Capture the cell that displays the provided text and extract its (X, Y) central coordinate. 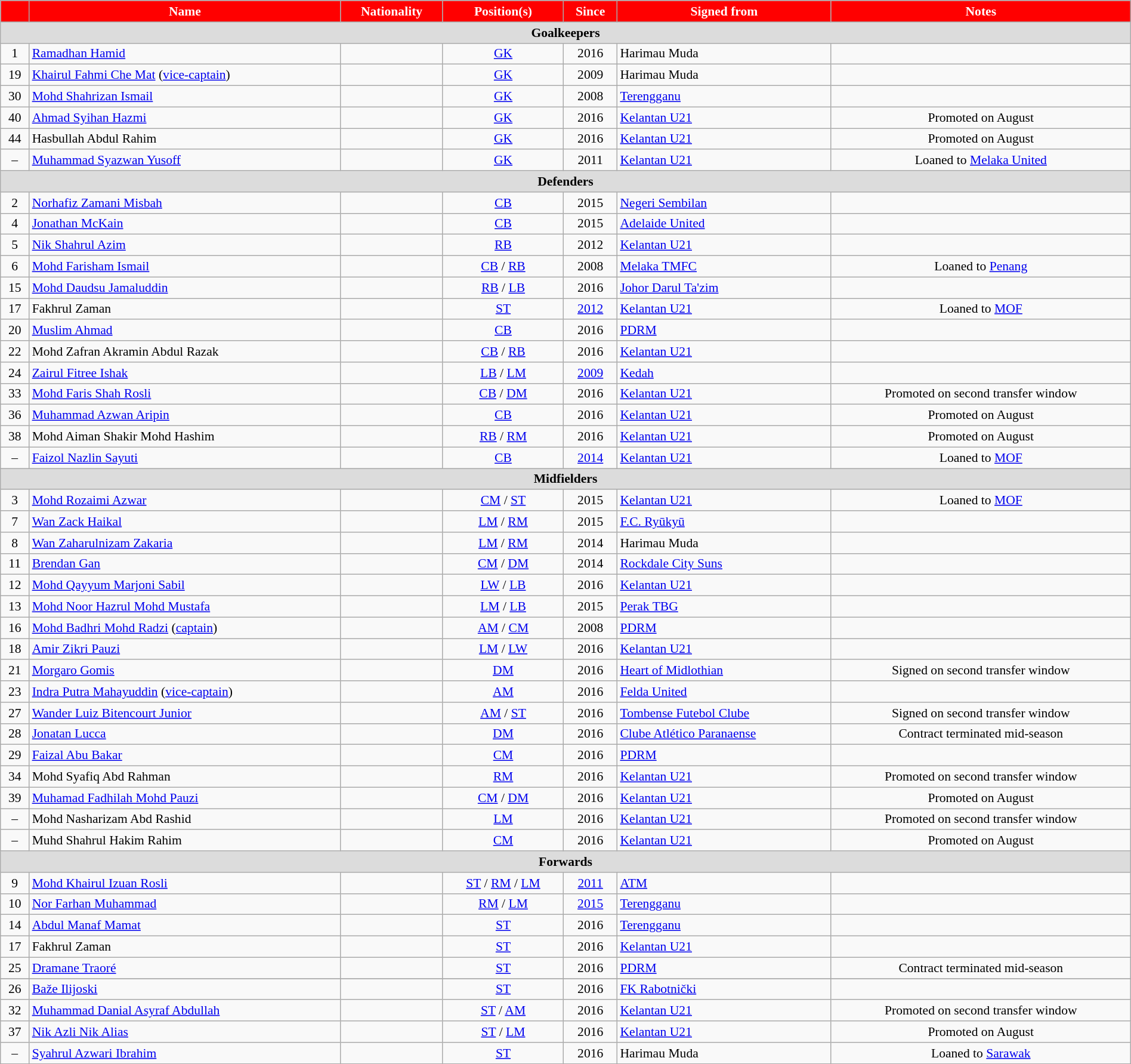
24 (15, 373)
Mohd Khairul Izuan Rosli (185, 883)
Johor Darul Ta'zim (724, 288)
Since (591, 11)
Faizol Nazlin Sayuti (185, 458)
Wan Zack Haikal (185, 522)
Abdul Manaf Mamat (185, 926)
Wander Luiz Bitencourt Junior (185, 713)
Muhammad Syazwan Yusoff (185, 161)
Jonathan McKain (185, 224)
FK Rabotnički (724, 989)
12 (15, 585)
15 (15, 288)
5 (15, 245)
39 (15, 798)
AM / ST (503, 713)
8 (15, 543)
Mohd Farisham Ismail (185, 267)
6 (15, 267)
38 (15, 437)
27 (15, 713)
Nor Farhan Muhammad (185, 904)
ST / RM / LM (503, 883)
32 (15, 1011)
26 (15, 989)
Muslim Ahmad (185, 331)
16 (15, 628)
ST / LM (503, 1032)
9 (15, 883)
19 (15, 75)
Name (185, 11)
Forwards (565, 862)
2 (15, 203)
Hasbullah Abdul Rahim (185, 139)
18 (15, 649)
Goalkeepers (565, 33)
Midfielders (565, 479)
RB (503, 245)
Mohd Daudsu Jamaluddin (185, 288)
Defenders (565, 181)
Ahmad Syihan Hazmi (185, 118)
Baže Ilijoski (185, 989)
44 (15, 139)
Mohd Shahrizan Ismail (185, 97)
CB / DM (503, 394)
Rockdale City Suns (724, 564)
Mohd Aiman Shakir Mohd Hashim (185, 437)
Loaned to Penang (981, 267)
Brendan Gan (185, 564)
Muhammad Danial Asyraf Abdullah (185, 1011)
RB / LB (503, 288)
Signed from (724, 11)
LM / LW (503, 649)
Nik Shahrul Azim (185, 245)
LB / LM (503, 373)
29 (15, 755)
Muhammad Azwan Aripin (185, 415)
Mohd Qayyum Marjoni Sabil (185, 585)
Notes (981, 11)
22 (15, 351)
Felda United (724, 692)
Mohd Nasharizam Abd Rashid (185, 819)
Mohd Zafran Akramin Abdul Razak (185, 351)
33 (15, 394)
AM (503, 692)
Negeri Sembilan (724, 203)
Adelaide United (724, 224)
Kedah (724, 373)
AM / CM (503, 628)
LM / LB (503, 607)
ATM (724, 883)
1 (15, 54)
Syahrul Azwari Ibrahim (185, 1053)
Mohd Noor Hazrul Mohd Mustafa (185, 607)
23 (15, 692)
Mohd Rozaimi Azwar (185, 501)
Wan Zaharulnizam Zakaria (185, 543)
LM (503, 819)
Mohd Syafiq Abd Rahman (185, 777)
Zairul Fitree Ishak (185, 373)
Muhamad Fadhilah Mohd Pauzi (185, 798)
Khairul Fahmi Che Mat (vice-captain) (185, 75)
Dramane Traoré (185, 968)
Amir Zikri Pauzi (185, 649)
Heart of Midlothian (724, 671)
Norhafiz Zamani Misbah (185, 203)
Loaned to Sarawak (981, 1053)
Indra Putra Mahayuddin (vice-captain) (185, 692)
Tombense Futebol Clube (724, 713)
34 (15, 777)
RB / RM (503, 437)
CM / ST (503, 501)
Morgaro Gomis (185, 671)
Clube Atlético Paranaense (724, 734)
4 (15, 224)
14 (15, 926)
Loaned to Melaka United (981, 161)
Faizal Abu Bakar (185, 755)
Mohd Faris Shah Rosli (185, 394)
Mohd Badhri Mohd Radzi (captain) (185, 628)
28 (15, 734)
11 (15, 564)
Perak TBG (724, 607)
F.C. Ryūkyū (724, 522)
21 (15, 671)
40 (15, 118)
Nik Azli Nik Alias (185, 1032)
13 (15, 607)
25 (15, 968)
36 (15, 415)
7 (15, 522)
37 (15, 1032)
Jonatan Lucca (185, 734)
Nationality (391, 11)
Muhd Shahrul Hakim Rahim (185, 841)
20 (15, 331)
10 (15, 904)
RM / LM (503, 904)
Position(s) (503, 11)
3 (15, 501)
LW / LB (503, 585)
30 (15, 97)
Melaka TMFC (724, 267)
ST / AM (503, 1011)
RM (503, 777)
Ramadhan Hamid (185, 54)
